Search for the cell housing the specified text and yield its [x, y] center coordinate. 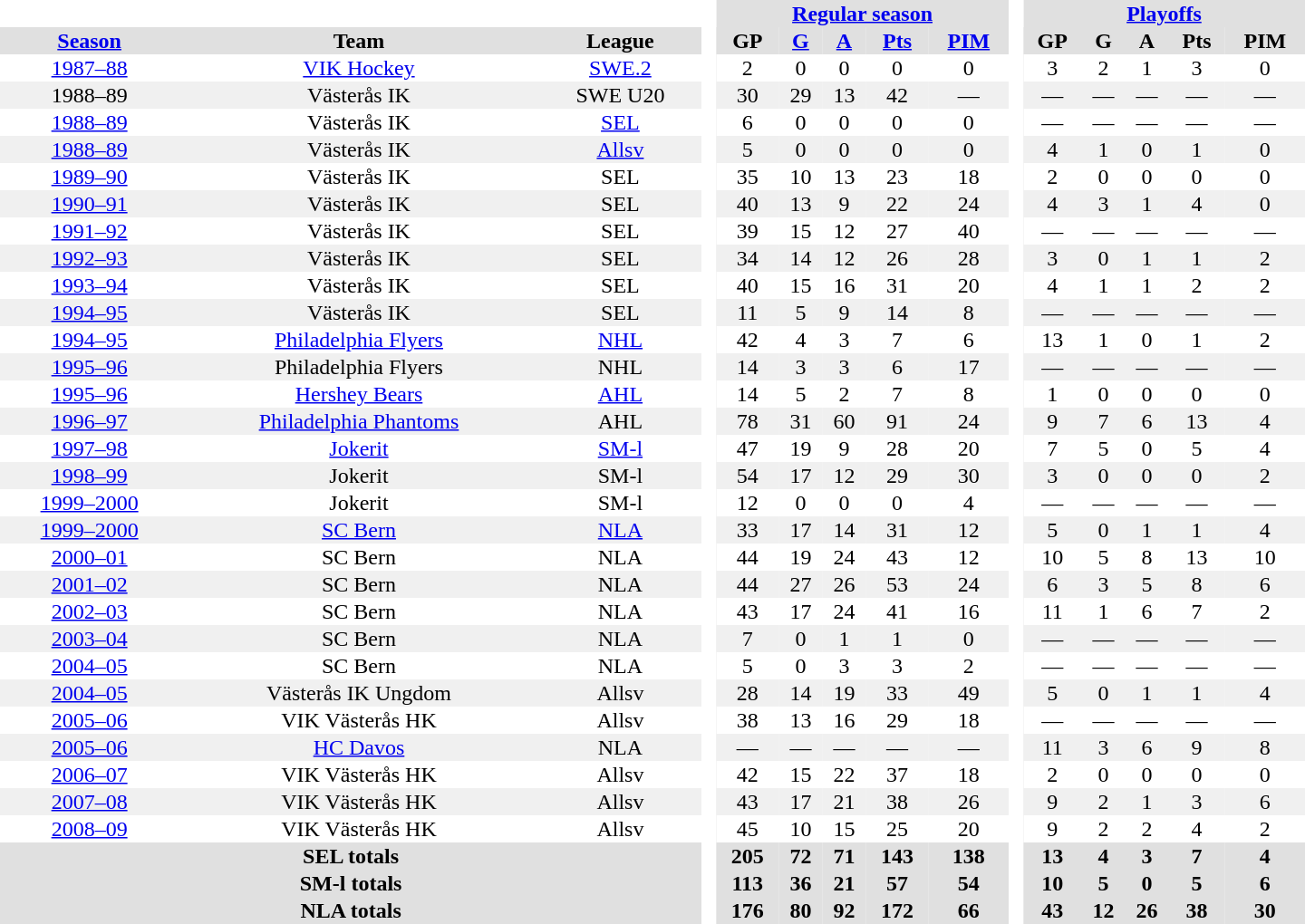
VIK Hockey [359, 68]
2008–09 [89, 829]
Philadelphia Phantoms [359, 421]
41 [897, 611]
SM-l totals [351, 883]
2007–08 [89, 802]
League [620, 41]
2000–01 [89, 557]
23 [897, 177]
SEL totals [351, 856]
1996–97 [89, 421]
2003–04 [89, 639]
SWE U20 [620, 95]
80 [800, 910]
71 [844, 856]
Regular season [863, 14]
66 [969, 910]
Season [89, 41]
1990–91 [89, 204]
72 [800, 856]
60 [844, 421]
1989–90 [89, 177]
Playoffs [1164, 14]
Team [359, 41]
Hershey Bears [359, 394]
35 [747, 177]
36 [800, 883]
91 [897, 421]
2006–07 [89, 775]
NLA totals [351, 910]
1992–93 [89, 258]
1991–92 [89, 231]
37 [897, 775]
49 [969, 693]
Västerås IK Ungdom [359, 693]
143 [897, 856]
176 [747, 910]
172 [897, 910]
34 [747, 258]
57 [897, 883]
113 [747, 883]
25 [897, 829]
1997–98 [89, 448]
HC Davos [359, 747]
2002–03 [89, 611]
138 [969, 856]
SWE.2 [620, 68]
45 [747, 829]
39 [747, 231]
1998–99 [89, 476]
47 [747, 448]
53 [897, 584]
1987–88 [89, 68]
78 [747, 421]
1993–94 [89, 285]
205 [747, 856]
92 [844, 910]
2001–02 [89, 584]
